Identify which cell holds the provided text, then report its (X, Y) central coordinate. 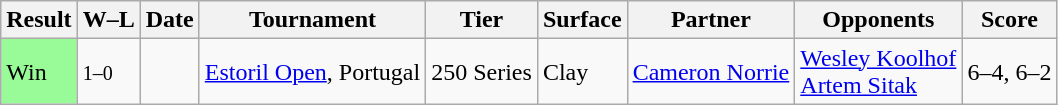
Estoril Open, Portugal (312, 72)
Cameron Norrie (711, 72)
Score (1010, 20)
1–0 (108, 72)
Partner (711, 20)
Clay (582, 72)
6–4, 6–2 (1010, 72)
Surface (582, 20)
Opponents (878, 20)
W–L (108, 20)
Wesley Koolhof Artem Sitak (878, 72)
Date (170, 20)
Win (39, 72)
Tournament (312, 20)
Result (39, 20)
250 Series (482, 72)
Tier (482, 20)
